Scan for the cell matching the given text and deliver its [X, Y] coordinate at center. 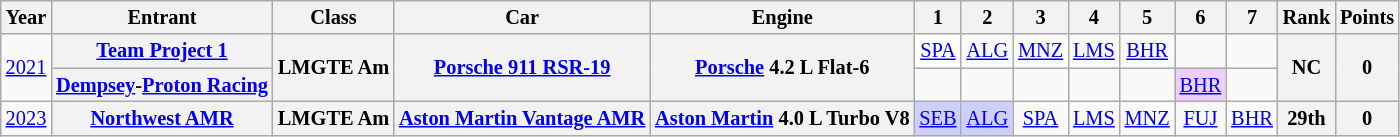
1 [938, 17]
2021 [26, 68]
3 [1040, 17]
2023 [26, 118]
Entrant [162, 17]
FUJ [1201, 118]
Porsche 911 RSR-19 [522, 68]
Class [334, 17]
Car [522, 17]
6 [1201, 17]
Northwest AMR [162, 118]
Points [1367, 17]
Rank [1306, 17]
29th [1306, 118]
Team Project 1 [162, 51]
Year [26, 17]
7 [1252, 17]
Aston Martin 4.0 L Turbo V8 [782, 118]
Dempsey-Proton Racing [162, 85]
Porsche 4.2 L Flat-6 [782, 68]
Engine [782, 17]
Aston Martin Vantage AMR [522, 118]
SEB [938, 118]
NC [1306, 68]
2 [987, 17]
5 [1148, 17]
4 [1094, 17]
